Return the [X, Y] coordinate for the center point of the cell that contains the specified text.  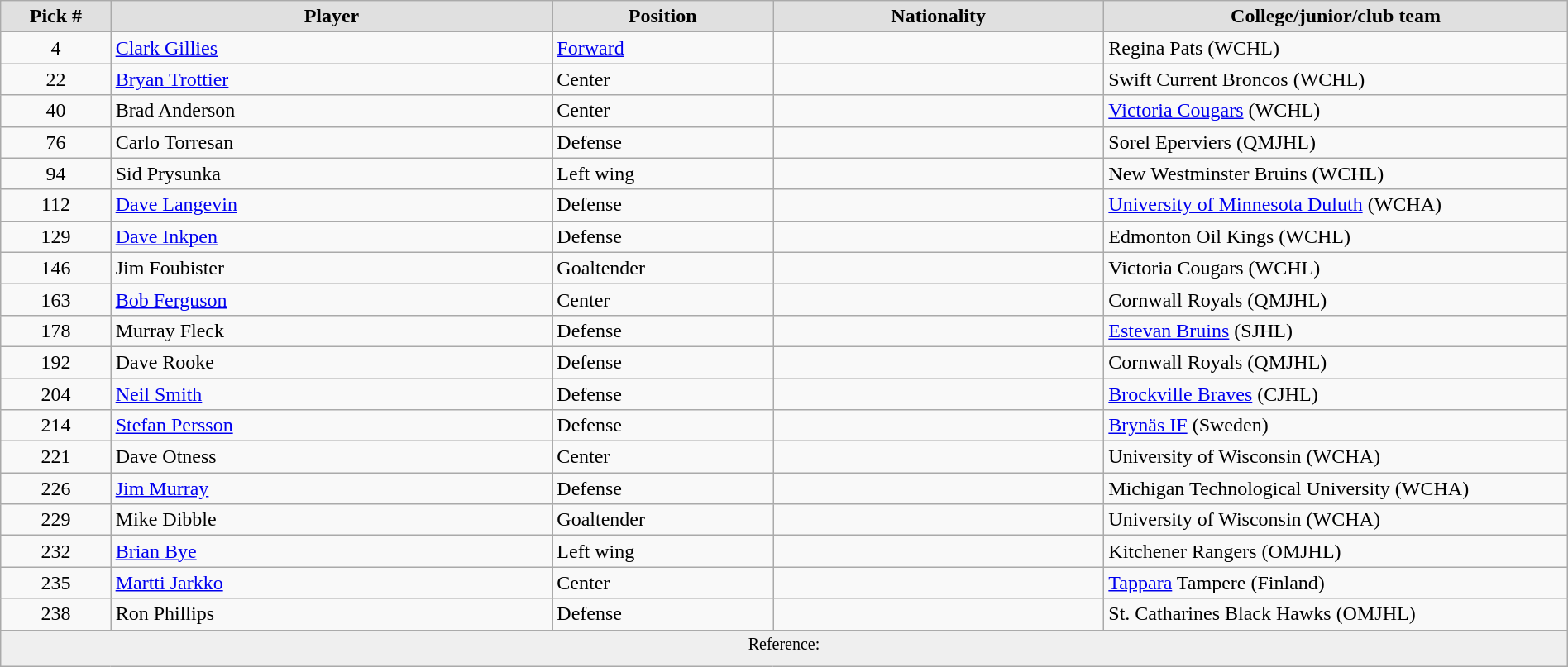
Dave Inkpen [332, 236]
112 [56, 205]
Murray Fleck [332, 331]
129 [56, 236]
163 [56, 299]
Estevan Bruins (SJHL) [1336, 331]
221 [56, 457]
Forward [663, 48]
Sorel Eperviers (QMJHL) [1336, 142]
College/junior/club team [1336, 17]
Dave Otness [332, 457]
Player [332, 17]
178 [56, 331]
204 [56, 394]
Position [663, 17]
Nationality [939, 17]
Brynäs IF (Sweden) [1336, 426]
229 [56, 520]
Reference: [784, 648]
4 [56, 48]
94 [56, 174]
22 [56, 79]
232 [56, 551]
Bryan Trottier [332, 79]
238 [56, 614]
Brian Bye [332, 551]
Michigan Technological University (WCHA) [1336, 488]
Stefan Persson [332, 426]
Martti Jarkko [332, 583]
Dave Langevin [332, 205]
Brockville Braves (CJHL) [1336, 394]
Mike Dibble [332, 520]
Jim Foubister [332, 268]
Tappara Tampere (Finland) [1336, 583]
Pick # [56, 17]
Ron Phillips [332, 614]
Swift Current Broncos (WCHL) [1336, 79]
St. Catharines Black Hawks (OMJHL) [1336, 614]
Neil Smith [332, 394]
192 [56, 362]
214 [56, 426]
40 [56, 111]
Bob Ferguson [332, 299]
Edmonton Oil Kings (WCHL) [1336, 236]
Dave Rooke [332, 362]
New Westminster Bruins (WCHL) [1336, 174]
Clark Gillies [332, 48]
146 [56, 268]
Brad Anderson [332, 111]
Carlo Torresan [332, 142]
Jim Murray [332, 488]
235 [56, 583]
76 [56, 142]
University of Minnesota Duluth (WCHA) [1336, 205]
Regina Pats (WCHL) [1336, 48]
Sid Prysunka [332, 174]
Kitchener Rangers (OMJHL) [1336, 551]
226 [56, 488]
